For the text-containing cell, return its midpoint in (X, Y) coordinate format. 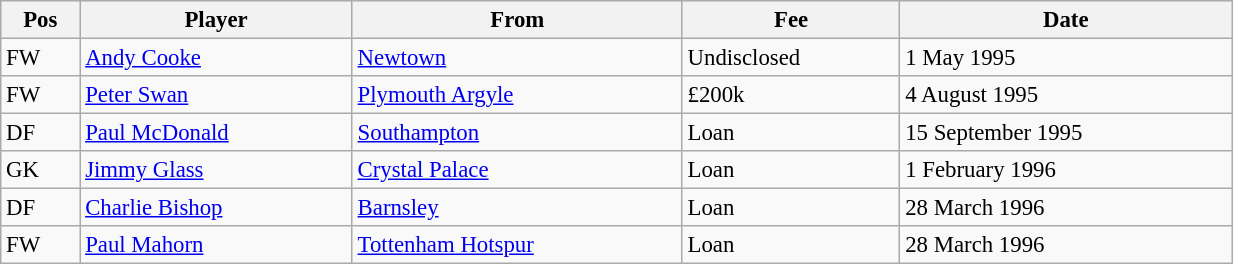
Player (216, 20)
Jimmy Glass (216, 170)
Newtown (517, 58)
£200k (791, 95)
Peter Swan (216, 95)
4 August 1995 (1066, 95)
Paul Mahorn (216, 245)
Date (1066, 20)
Andy Cooke (216, 58)
Tottenham Hotspur (517, 245)
Plymouth Argyle (517, 95)
From (517, 20)
Paul McDonald (216, 133)
1 May 1995 (1066, 58)
Southampton (517, 133)
Barnsley (517, 208)
1 February 1996 (1066, 170)
Fee (791, 20)
Undisclosed (791, 58)
15 September 1995 (1066, 133)
Pos (40, 20)
GK (40, 170)
Charlie Bishop (216, 208)
Crystal Palace (517, 170)
